Provide the [X, Y] coordinate of the cell's center where the given text is located.  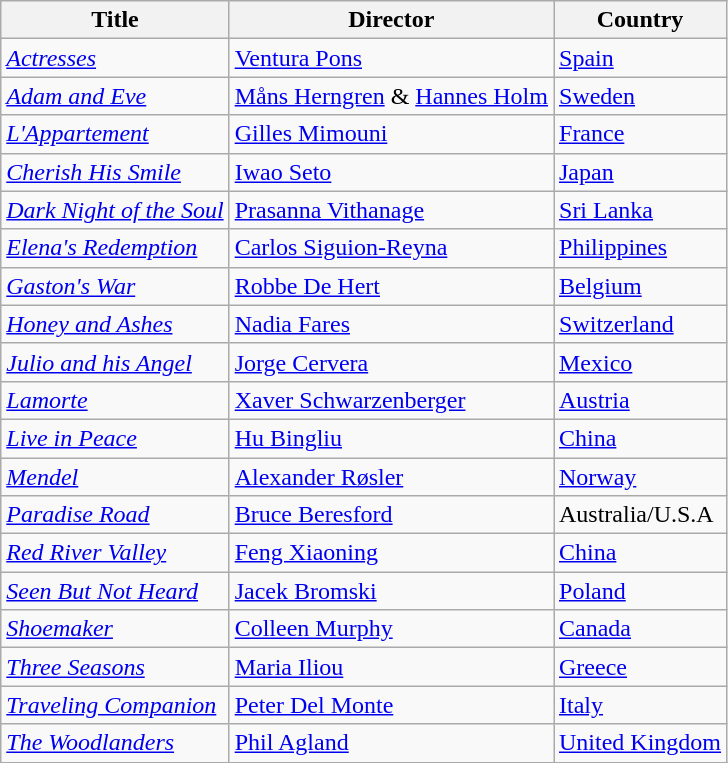
Director [391, 20]
The Woodlanders [115, 743]
Cherish His Smile [115, 172]
Prasanna Vithanage [391, 210]
Philippines [640, 248]
L'Appartement [115, 134]
Nadia Fares [391, 324]
Maria Iliou [391, 667]
Belgium [640, 286]
Seen But Not Heard [115, 591]
Traveling Companion [115, 705]
Iwao Seto [391, 172]
Carlos Siguion-Reyna [391, 248]
Greece [640, 667]
Elena's Redemption [115, 248]
Peter Del Monte [391, 705]
Sri Lanka [640, 210]
Feng Xiaoning [391, 553]
Bruce Beresford [391, 515]
Jorge Cervera [391, 362]
Japan [640, 172]
Julio and his Angel [115, 362]
Country [640, 20]
Gaston's War [115, 286]
Måns Herngren & Hannes Holm [391, 96]
Australia/U.S.A [640, 515]
Shoemaker [115, 629]
Xaver Schwarzenberger [391, 400]
Actresses [115, 58]
United Kingdom [640, 743]
Austria [640, 400]
Canada [640, 629]
Robbe De Hert [391, 286]
Live in Peace [115, 438]
Mexico [640, 362]
Italy [640, 705]
Poland [640, 591]
Colleen Murphy [391, 629]
Phil Agland [391, 743]
Alexander Røsler [391, 477]
Hu Bingliu [391, 438]
Lamorte [115, 400]
Three Seasons [115, 667]
Sweden [640, 96]
Red River Valley [115, 553]
Honey and Ashes [115, 324]
Mendel [115, 477]
Adam and Eve [115, 96]
France [640, 134]
Gilles Mimouni [391, 134]
Switzerland [640, 324]
Jacek Bromski [391, 591]
Spain [640, 58]
Title [115, 20]
Norway [640, 477]
Paradise Road [115, 515]
Dark Night of the Soul [115, 210]
Ventura Pons [391, 58]
